Locate the cell with the specified text and output its [x, y] center coordinate. 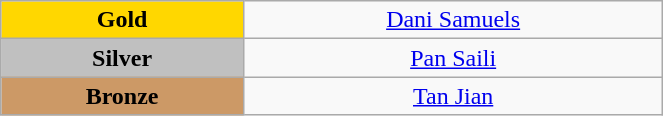
Silver [122, 58]
Tan Jian [452, 96]
Pan Saili [452, 58]
Gold [122, 20]
Dani Samuels [452, 20]
Bronze [122, 96]
